Find where the given text appears and provide that cell's center as (X, Y) coordinate. 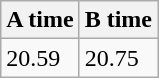
B time (118, 20)
A time (40, 20)
20.59 (40, 58)
20.75 (118, 58)
